Output the (X, Y) coordinate of the center of the cell containing the given text.  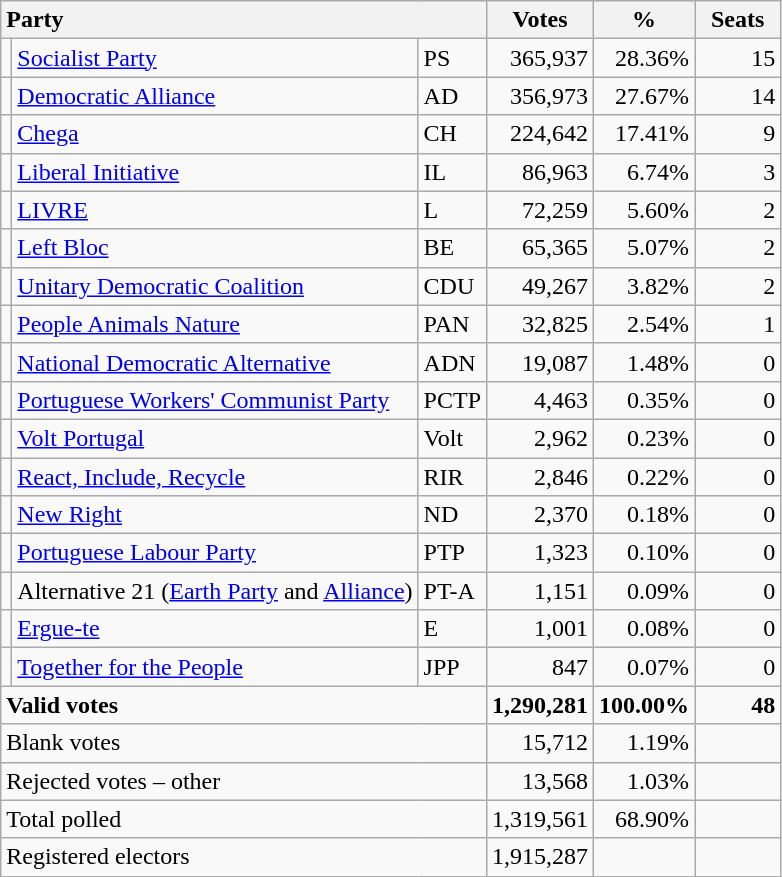
1,290,281 (540, 705)
1,323 (540, 553)
Unitary Democratic Coalition (215, 286)
0.18% (644, 515)
Alternative 21 (Earth Party and Alliance) (215, 591)
PS (452, 58)
3 (738, 172)
2,962 (540, 438)
ND (452, 515)
CDU (452, 286)
15,712 (540, 743)
New Right (215, 515)
1.48% (644, 362)
Volt (452, 438)
E (452, 629)
PT-A (452, 591)
0.23% (644, 438)
17.41% (644, 134)
RIR (452, 477)
Valid votes (244, 705)
% (644, 20)
0.09% (644, 591)
5.60% (644, 210)
2,370 (540, 515)
1.19% (644, 743)
0.08% (644, 629)
86,963 (540, 172)
49,267 (540, 286)
847 (540, 667)
CH (452, 134)
Democratic Alliance (215, 96)
BE (452, 248)
48 (738, 705)
PCTP (452, 400)
0.22% (644, 477)
React, Include, Recycle (215, 477)
6.74% (644, 172)
Blank votes (244, 743)
IL (452, 172)
0.35% (644, 400)
PTP (452, 553)
Rejected votes – other (244, 781)
68.90% (644, 819)
1 (738, 324)
27.67% (644, 96)
365,937 (540, 58)
Socialist Party (215, 58)
224,642 (540, 134)
Registered electors (244, 857)
15 (738, 58)
3.82% (644, 286)
1,319,561 (540, 819)
Portuguese Labour Party (215, 553)
2.54% (644, 324)
19,087 (540, 362)
Liberal Initiative (215, 172)
Chega (215, 134)
356,973 (540, 96)
L (452, 210)
2,846 (540, 477)
100.00% (644, 705)
PAN (452, 324)
5.07% (644, 248)
Together for the People (215, 667)
13,568 (540, 781)
4,463 (540, 400)
28.36% (644, 58)
National Democratic Alternative (215, 362)
1,151 (540, 591)
ADN (452, 362)
Total polled (244, 819)
Votes (540, 20)
9 (738, 134)
Left Bloc (215, 248)
People Animals Nature (215, 324)
1.03% (644, 781)
Party (244, 20)
14 (738, 96)
0.07% (644, 667)
0.10% (644, 553)
1,915,287 (540, 857)
72,259 (540, 210)
1,001 (540, 629)
LIVRE (215, 210)
JPP (452, 667)
Seats (738, 20)
65,365 (540, 248)
Portuguese Workers' Communist Party (215, 400)
32,825 (540, 324)
AD (452, 96)
Volt Portugal (215, 438)
Ergue-te (215, 629)
